For the text-containing cell, return its midpoint in (X, Y) coordinate format. 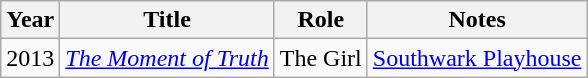
Southwark Playhouse (477, 58)
2013 (30, 58)
Year (30, 20)
The Girl (320, 58)
Role (320, 20)
Title (167, 20)
The Moment of Truth (167, 58)
Notes (477, 20)
